Search for the cell housing the specified text and yield its [x, y] center coordinate. 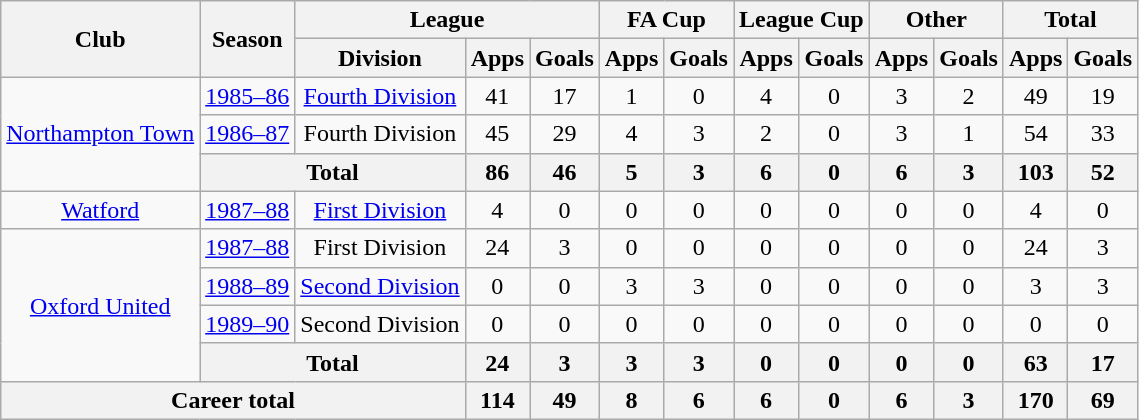
54 [1035, 134]
1989–90 [248, 324]
52 [1103, 172]
Watford [100, 210]
33 [1103, 134]
Career total [233, 400]
Club [100, 39]
Northampton Town [100, 134]
Division [380, 58]
1985–86 [248, 96]
League [448, 20]
19 [1103, 96]
46 [565, 172]
69 [1103, 400]
86 [497, 172]
5 [631, 172]
170 [1035, 400]
1988–89 [248, 286]
114 [497, 400]
8 [631, 400]
29 [565, 134]
League Cup [802, 20]
103 [1035, 172]
41 [497, 96]
Other [936, 20]
45 [497, 134]
FA Cup [666, 20]
1986–87 [248, 134]
Oxford United [100, 305]
Season [248, 39]
63 [1035, 362]
